Locate the cell with the specified text and output its [X, Y] center coordinate. 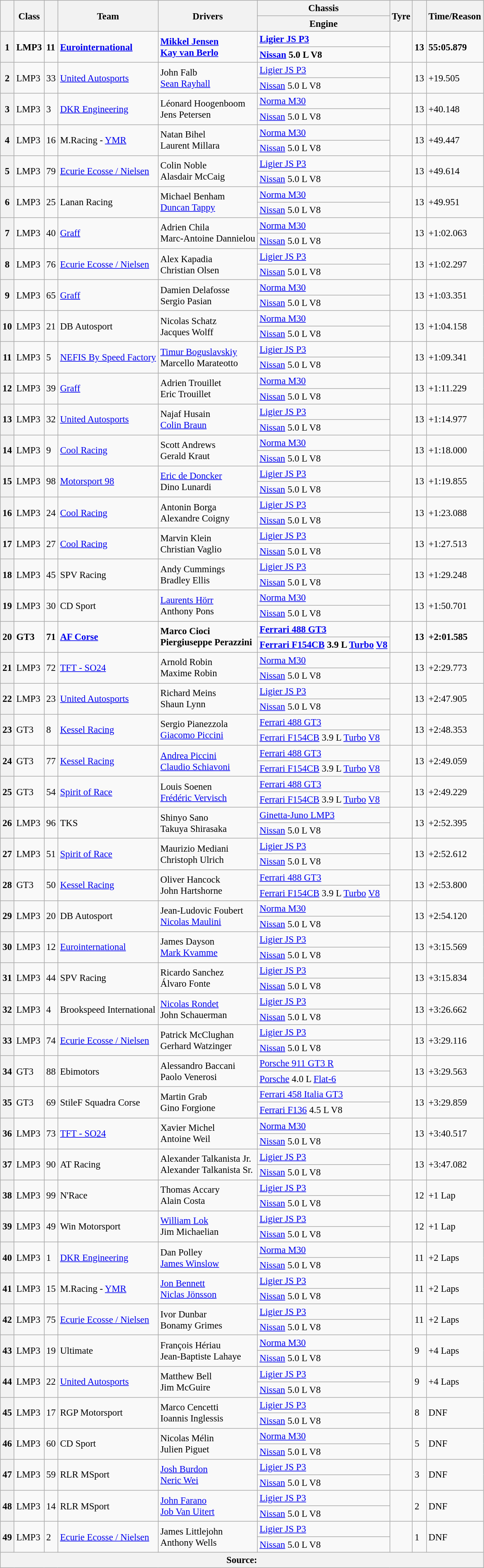
Scott Andrews Gerald Kraut [208, 451]
Alessandro Baccani Paolo Venerosi [208, 1071]
StileF Squadra Corse [108, 1102]
Porsche 911 GT3 R [323, 1063]
59 [51, 1475]
7 [7, 233]
Adrien Trouillet Eric Trouillet [208, 388]
Natan Bihel Laurent Millara [208, 140]
John Farano Job Van Uitert [208, 1506]
Adrien Chila Marc-Antoine Dannielou [208, 233]
+1:18.000 [455, 451]
Josh Burdon Neric Wei [208, 1475]
73 [51, 1134]
Louis Soenen Frédéric Vervisch [208, 792]
+2:53.800 [455, 885]
Chassis [323, 8]
Michael Benham Duncan Tappy [208, 202]
48 [7, 1506]
Xavier Michel Antoine Weil [208, 1134]
+1:27.513 [455, 543]
Oliver Hancock John Hartshorne [208, 885]
50 [51, 885]
+19.505 [455, 78]
Ferrari F136 4.5 L V8 [323, 1110]
+3:40.517 [455, 1134]
+3:15.569 [455, 947]
Porsche 4.0 L Flat-6 [323, 1079]
+2:49.229 [455, 792]
79 [51, 171]
Andrea Piccini Claudio Schiavoni [208, 760]
+40.148 [455, 109]
Sergio Pianezzola Giacomo Piccini [208, 730]
+2:52.612 [455, 854]
TKS [108, 823]
+1:50.701 [455, 606]
+3:29.116 [455, 1040]
Dan Polley James Winslow [208, 1258]
Nicolas Mélin Julien Piguet [208, 1444]
+2:48.353 [455, 730]
AT Racing [108, 1164]
Mikkel Jensen Kay van Berlo [208, 47]
Source: [242, 1560]
55:05.879 [455, 47]
Ultimate [108, 1351]
Lanan Racing [108, 202]
77 [51, 760]
Marco Cencetti Ioannis Inglessis [208, 1413]
Marco Cioci Piergiuseppe Perazzini [208, 637]
38 [7, 1196]
65 [51, 296]
42 [7, 1319]
Shinyo Sano Takuya Shirasaka [208, 823]
34 [7, 1071]
NEFIS By Speed Factory [108, 358]
46 [7, 1444]
Martin Grab Gino Forgione [208, 1102]
Colin Noble Alasdair McCaig [208, 171]
+3:15.834 [455, 978]
37 [7, 1164]
Alexander Talkanista Jr. Alexander Talkanista Sr. [208, 1164]
+3:29.563 [455, 1071]
Arnold Robin Maxime Robin [208, 668]
10 [7, 326]
43 [7, 1351]
51 [51, 854]
N'Race [108, 1196]
Maurizio Mediani Christoph Ulrich [208, 854]
Antonin Borga Alexandre Coigny [208, 513]
+2:54.120 [455, 916]
Nicolas Rondet John Schauerman [208, 1009]
Timur Boguslavskiy Marcello Marateotto [208, 358]
Win Motorsport [108, 1226]
Richard Meins Shaun Lynn [208, 699]
74 [51, 1040]
+3:29.859 [455, 1102]
72 [51, 668]
+1:02.297 [455, 264]
AF Corse [108, 637]
+1:09.341 [455, 358]
99 [51, 1196]
+3:26.662 [455, 1009]
Laurents Hörr Anthony Pons [208, 606]
28 [7, 885]
RGP Motorsport [108, 1413]
Ferrari 458 Italia GT3 [323, 1094]
John Falb Sean Rayhall [208, 78]
+1:29.248 [455, 575]
William Lok Jim Michaelian [208, 1226]
6 [7, 202]
Drivers [208, 16]
35 [7, 1102]
Ebimotors [108, 1071]
54 [51, 792]
+2:47.905 [455, 699]
75 [51, 1319]
Marvin Klein Christian Vaglio [208, 543]
+1:23.088 [455, 513]
+49.951 [455, 202]
Brookspeed International [108, 1009]
+1:04.158 [455, 326]
98 [51, 481]
Ricardo Sanchez Álvaro Fonte [208, 978]
36 [7, 1134]
François Hériau Jean-Baptiste Lahaye [208, 1351]
Tyre [401, 16]
Motorsport 98 [108, 481]
+2:52.395 [455, 823]
31 [7, 978]
Léonard Hoogenboom Jens Petersen [208, 109]
Alex Kapadia Christian Olsen [208, 264]
Nicolas Schatz Jacques Wolff [208, 326]
+1:02.063 [455, 233]
Jon Bennett Niclas Jönsson [208, 1289]
Team [108, 16]
Engine [323, 24]
Patrick McClughan Gerhard Watzinger [208, 1040]
Matthew Bell Jim McGuire [208, 1381]
Thomas Accary Alain Costa [208, 1196]
James Littlejohn Anthony Wells [208, 1537]
Ginetta-Juno LMP3 [323, 815]
71 [51, 637]
47 [7, 1475]
96 [51, 823]
+1:03.351 [455, 296]
69 [51, 1102]
Class [29, 16]
James Dayson Mark Kvamme [208, 947]
Time/Reason [455, 16]
Andy Cummings Bradley Ellis [208, 575]
Eric de Doncker Dino Lunardi [208, 481]
18 [7, 575]
+2:29.773 [455, 668]
26 [7, 823]
76 [51, 264]
+3:47.082 [455, 1164]
Damien Delafosse Sergio Pasian [208, 296]
Ivor Dunbar Bonamy Grimes [208, 1319]
88 [51, 1071]
41 [7, 1289]
90 [51, 1164]
+1:14.977 [455, 419]
+2:49.059 [455, 760]
+49.447 [455, 140]
60 [51, 1444]
Jean-Ludovic Foubert Nicolas Maulini [208, 916]
+2:01.585 [455, 637]
29 [7, 916]
+1:11.229 [455, 388]
Najaf Husain Colin Braun [208, 419]
+49.614 [455, 171]
+1:19.855 [455, 481]
